Search for the cell housing the specified text and yield its (X, Y) center coordinate. 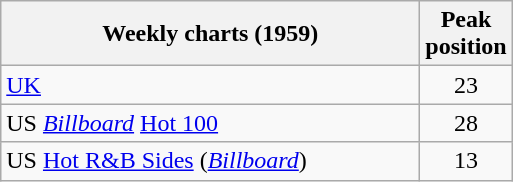
13 (466, 161)
23 (466, 85)
UK (210, 85)
US Hot R&B Sides (Billboard) (210, 161)
US Billboard Hot 100 (210, 123)
28 (466, 123)
Weekly charts (1959) (210, 34)
Peakposition (466, 34)
